Extract the [X, Y] coordinate from the center of the cell holding the provided text.  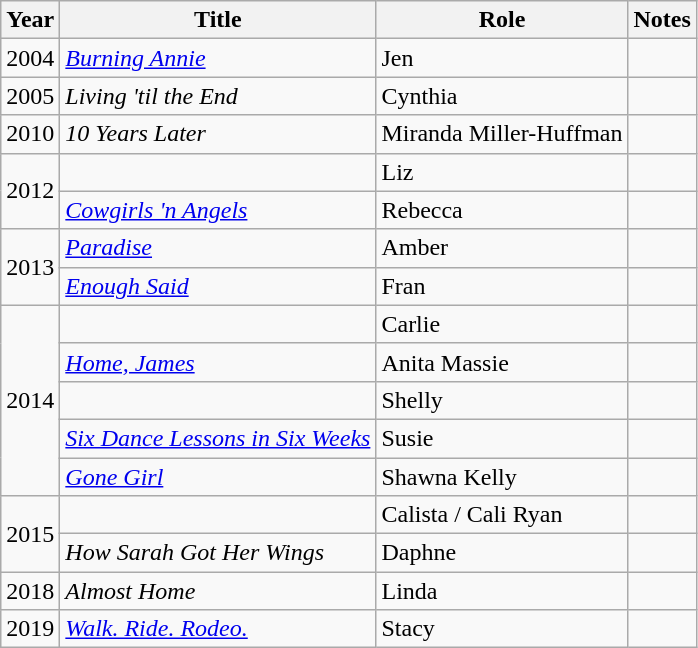
Cynthia [502, 96]
2014 [30, 400]
Gone Girl [218, 477]
Jen [502, 58]
Shawna Kelly [502, 477]
10 Years Later [218, 134]
Role [502, 20]
2012 [30, 191]
Fran [502, 286]
Six Dance Lessons in Six Weeks [218, 438]
Susie [502, 438]
Rebecca [502, 210]
Home, James [218, 362]
Almost Home [218, 591]
Stacy [502, 629]
Burning Annie [218, 58]
Living 'til the End [218, 96]
2004 [30, 58]
Year [30, 20]
Liz [502, 172]
Miranda Miller-Huffman [502, 134]
2019 [30, 629]
Title [218, 20]
Linda [502, 591]
Calista / Cali Ryan [502, 515]
Cowgirls 'n Angels [218, 210]
Paradise [218, 248]
2013 [30, 267]
Amber [502, 248]
2005 [30, 96]
How Sarah Got Her Wings [218, 553]
2010 [30, 134]
2015 [30, 534]
Enough Said [218, 286]
2018 [30, 591]
Anita Massie [502, 362]
Carlie [502, 324]
Notes [662, 20]
Shelly [502, 400]
Daphne [502, 553]
Walk. Ride. Rodeo. [218, 629]
